Identify which cell holds the provided text, then report its [x, y] central coordinate. 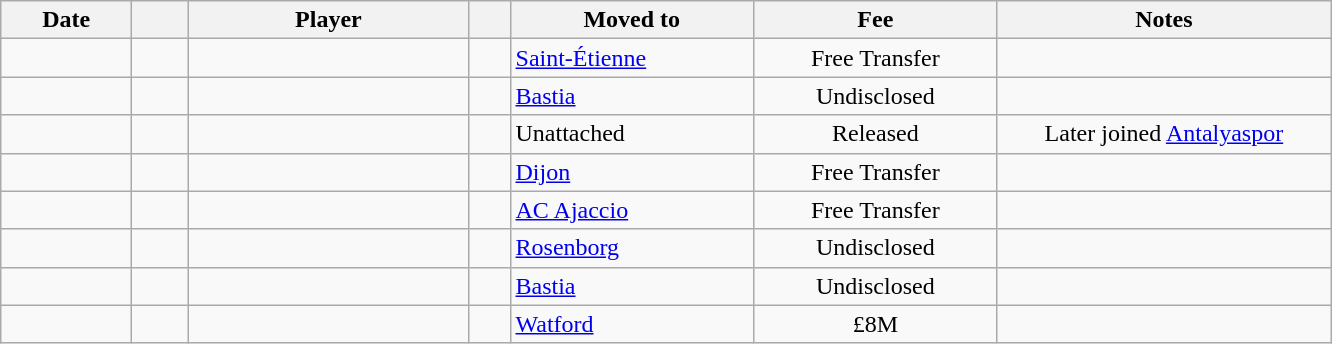
AC Ajaccio [632, 210]
Watford [632, 324]
Saint-Étienne [632, 58]
Rosenborg [632, 248]
£8M [876, 324]
Player [328, 20]
Date [66, 20]
Notes [1164, 20]
Moved to [632, 20]
Unattached [632, 134]
Fee [876, 20]
Released [876, 134]
Later joined Antalyaspor [1164, 134]
Dijon [632, 172]
